For the text-containing cell, return its midpoint in [X, Y] coordinate format. 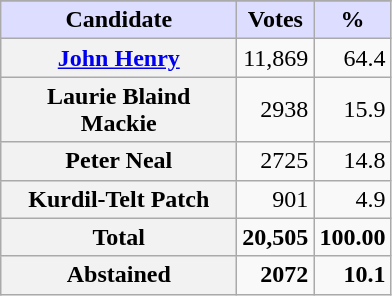
% [352, 20]
Candidate [119, 20]
Votes [276, 20]
2725 [276, 161]
2072 [276, 275]
Total [119, 237]
10.1 [352, 275]
Peter Neal [119, 161]
100.00 [352, 237]
11,869 [276, 58]
64.4 [352, 58]
20,505 [276, 237]
14.8 [352, 161]
John Henry [119, 58]
15.9 [352, 110]
Kurdil-Telt Patch [119, 199]
Abstained [119, 275]
2938 [276, 110]
901 [276, 199]
4.9 [352, 199]
Laurie Blaind Mackie [119, 110]
